Capture the cell that displays the provided text and extract its (X, Y) central coordinate. 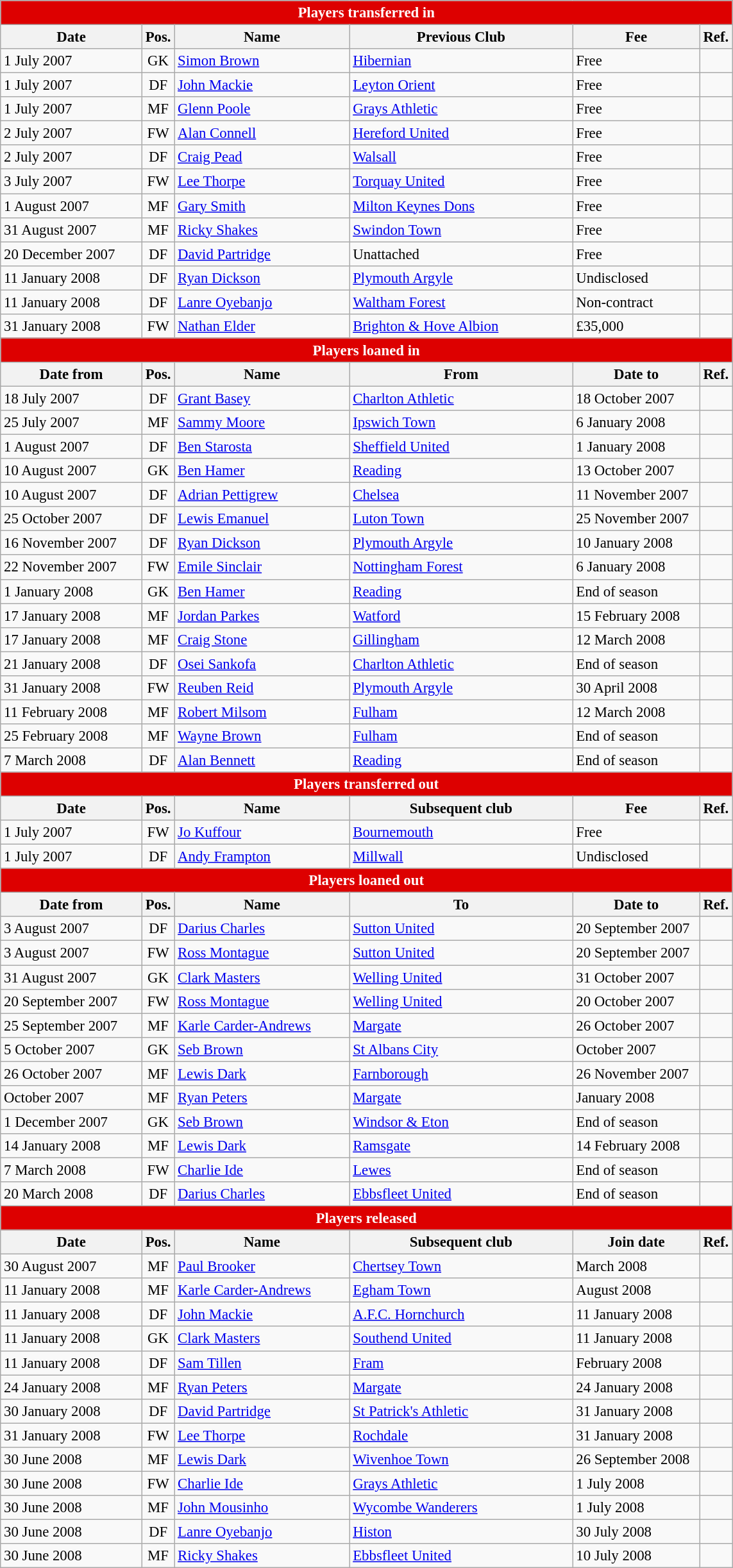
Walsall (461, 157)
13 October 2007 (636, 471)
30 July 2008 (636, 1531)
£35,000 (636, 326)
Ramsgate (461, 1146)
Wayne Brown (262, 736)
St Patrick's Athletic (461, 1411)
Fram (461, 1363)
John Mousinho (262, 1508)
3 July 2007 (72, 181)
Players released (367, 1218)
Sam Tillen (262, 1363)
Robert Milsom (262, 712)
Chertsey Town (461, 1267)
Jordan Parkes (262, 616)
Osei Sankofa (262, 664)
Milton Keynes Dons (461, 206)
Torquay United (461, 181)
26 November 2007 (636, 1074)
Hibernian (461, 61)
Sammy Moore (262, 423)
Rochdale (461, 1435)
Nathan Elder (262, 326)
1 December 2007 (72, 1122)
20 December 2007 (72, 254)
30 August 2007 (72, 1267)
Ipswich Town (461, 423)
Grant Basey (262, 398)
Wivenhoe Town (461, 1460)
30 April 2008 (636, 688)
March 2008 (636, 1267)
10 January 2008 (636, 543)
25 July 2007 (72, 423)
31 October 2007 (636, 977)
5 October 2007 (72, 1049)
Players transferred in (367, 13)
Leyton Orient (461, 85)
Glenn Poole (262, 109)
Simon Brown (262, 61)
Ben Starosta (262, 447)
11 November 2007 (636, 495)
August 2008 (636, 1290)
Windsor & Eton (461, 1122)
Andy Frampton (262, 857)
Luton Town (461, 519)
A.F.C. Hornchurch (461, 1315)
Brighton & Hove Albion (461, 326)
10 July 2008 (636, 1556)
Join date (636, 1242)
25 November 2007 (636, 519)
Waltham Forest (461, 302)
Millwall (461, 857)
Unattached (461, 254)
Bournemouth (461, 832)
Players transferred out (367, 784)
Nottingham Forest (461, 568)
Hereford United (461, 133)
Reuben Reid (262, 688)
14 January 2008 (72, 1146)
Jo Kuffour (262, 832)
25 September 2007 (72, 1025)
Farnborough (461, 1074)
Histon (461, 1531)
January 2008 (636, 1098)
Lewis Emanuel (262, 519)
Paul Brooker (262, 1267)
Adrian Pettigrew (262, 495)
Non-contract (636, 302)
Gillingham (461, 639)
22 November 2007 (72, 568)
February 2008 (636, 1363)
26 September 2008 (636, 1460)
16 November 2007 (72, 543)
15 February 2008 (636, 616)
18 October 2007 (636, 398)
Craig Stone (262, 639)
Players loaned in (367, 350)
25 February 2008 (72, 736)
From (461, 375)
Watford (461, 616)
Alan Connell (262, 133)
18 July 2007 (72, 398)
Gary Smith (262, 206)
To (461, 905)
Southend United (461, 1339)
Chelsea (461, 495)
20 March 2008 (72, 1194)
Wycombe Wanderers (461, 1508)
21 January 2008 (72, 664)
Lewes (461, 1170)
Players loaned out (367, 881)
Egham Town (461, 1290)
Previous Club (461, 37)
14 February 2008 (636, 1146)
11 February 2008 (72, 712)
Swindon Town (461, 230)
St Albans City (461, 1049)
20 October 2007 (636, 1001)
Alan Bennett (262, 760)
25 October 2007 (72, 519)
Sheffield United (461, 447)
30 January 2008 (72, 1411)
Emile Sinclair (262, 568)
Craig Pead (262, 157)
